Extract the (X, Y) coordinate from the center of the cell holding the provided text.  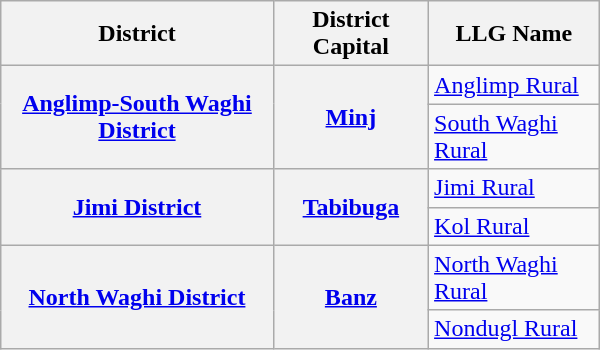
Tabibuga (350, 207)
North Waghi District (137, 296)
North Waghi Rural (514, 278)
District Capital (350, 34)
Nondugl Rural (514, 329)
Anglimp Rural (514, 85)
Banz (350, 296)
Jimi District (137, 207)
Anglimp-South Waghi District (137, 118)
South Waghi Rural (514, 136)
LLG Name (514, 34)
District (137, 34)
Minj (350, 118)
Jimi Rural (514, 188)
Kol Rural (514, 226)
